Identify which cell holds the provided text, then report its [X, Y] central coordinate. 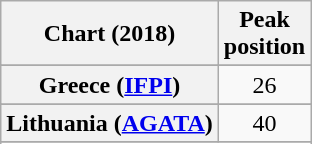
Chart (2018) [110, 34]
26 [264, 85]
Greece (IFPI) [110, 85]
40 [264, 123]
Peakposition [264, 34]
Lithuania (AGATA) [110, 123]
